Determine the (x, y) coordinate at the center of the cell enclosing the given text.  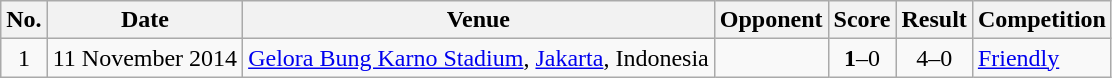
Date (144, 20)
11 November 2014 (144, 58)
Friendly (1042, 58)
1–0 (862, 58)
4–0 (934, 58)
1 (24, 58)
Competition (1042, 20)
Venue (479, 20)
Result (934, 20)
Score (862, 20)
Opponent (771, 20)
Gelora Bung Karno Stadium, Jakarta, Indonesia (479, 58)
No. (24, 20)
